Locate the cell with the specified text and output its [X, Y] center coordinate. 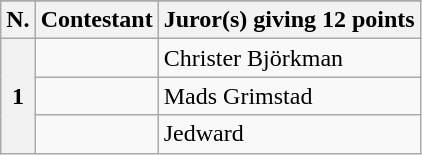
Juror(s) giving 12 points [289, 20]
Jedward [289, 134]
1 [18, 96]
Christer Björkman [289, 58]
N. [18, 20]
Contestant [96, 20]
Mads Grimstad [289, 96]
